Detect which cell encompasses the target text, then output its (X, Y) center coordinate. 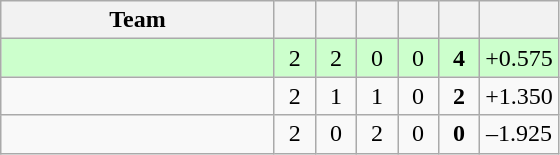
+0.575 (520, 58)
–1.925 (520, 134)
Team (138, 20)
4 (460, 58)
+1.350 (520, 96)
